From the cell containing the given text, extract its center point as (x, y) coordinate. 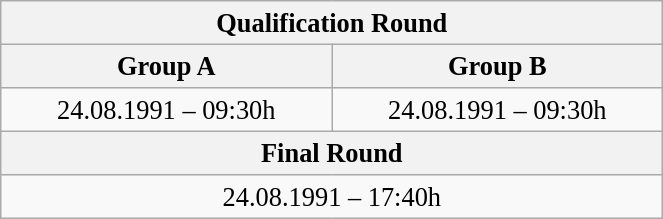
Group A (166, 66)
Qualification Round (332, 22)
24.08.1991 – 17:40h (332, 197)
Group B (498, 66)
Final Round (332, 153)
